Search for the cell housing the specified text and yield its [X, Y] center coordinate. 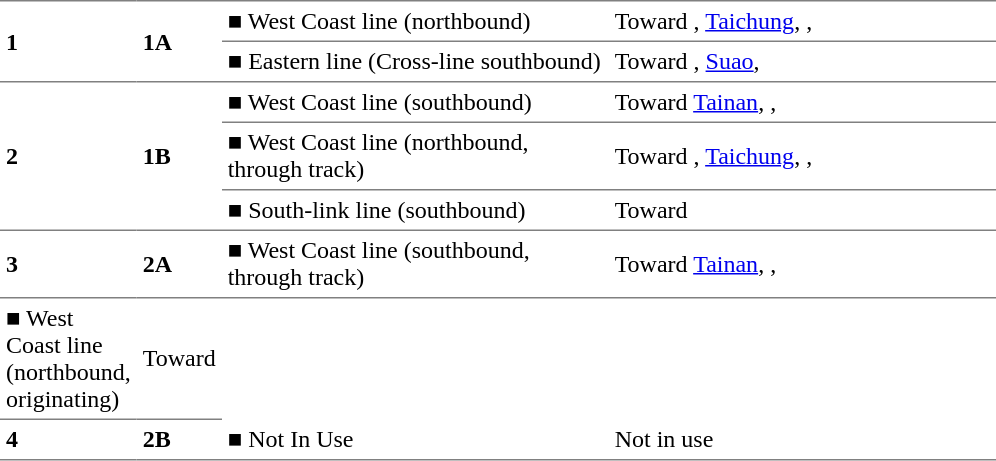
2B [180, 440]
■ South-link line (southbound) [416, 210]
■ West Coast line (southbound, through track) [416, 265]
1B [180, 156]
■ Not In Use [416, 440]
Toward , Suao, [802, 62]
3 [68, 265]
2A [180, 265]
1 [68, 41]
■ West Coast line (northbound) [416, 21]
■ Eastern line (Cross-line southbound) [416, 62]
■ West Coast line (southbound) [416, 102]
2 [68, 156]
Not in use [802, 440]
■ West Coast line (northbound, originating) [68, 359]
1A [180, 41]
4 [68, 440]
■ West Coast line (northbound, through track) [416, 157]
